From the cell containing the given text, extract its center point as (X, Y) coordinate. 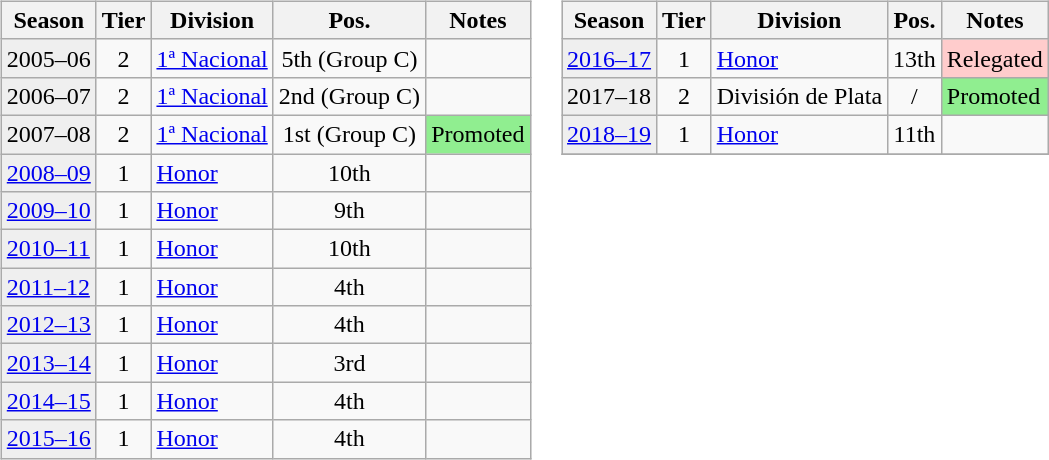
2011–12 (48, 287)
2009–10 (48, 211)
1st (Group C) (349, 134)
División de Plata (799, 96)
9th (349, 211)
2017–18 (610, 96)
2010–11 (48, 249)
2012–13 (48, 325)
2013–14 (48, 363)
Relegated (994, 58)
11th (915, 134)
2005–06 (48, 58)
2018–19 (610, 134)
2016–17 (610, 58)
/ (915, 96)
2007–08 (48, 134)
2nd (Group C) (349, 96)
3rd (349, 363)
5th (Group C) (349, 58)
13th (915, 58)
2014–15 (48, 401)
2008–09 (48, 173)
2015–16 (48, 439)
2006–07 (48, 96)
